Output the [X, Y] coordinate of the center of the cell containing the given text.  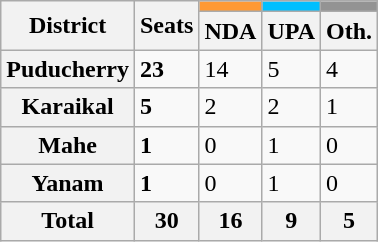
Total [68, 221]
Karaikal [68, 107]
Mahe [68, 145]
4 [350, 69]
14 [230, 69]
UPA [292, 31]
16 [230, 221]
30 [166, 221]
District [68, 26]
Puducherry [68, 69]
Seats [166, 26]
Oth. [350, 31]
Yanam [68, 183]
NDA [230, 31]
9 [292, 221]
23 [166, 69]
